Extract the [x, y] coordinate from the center of the cell holding the provided text.  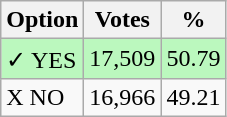
Option [42, 20]
16,966 [122, 97]
Votes [122, 20]
% [194, 20]
✓ YES [42, 59]
50.79 [194, 59]
X NO [42, 97]
17,509 [122, 59]
49.21 [194, 97]
